Output the (X, Y) coordinate of the center of the cell containing the given text.  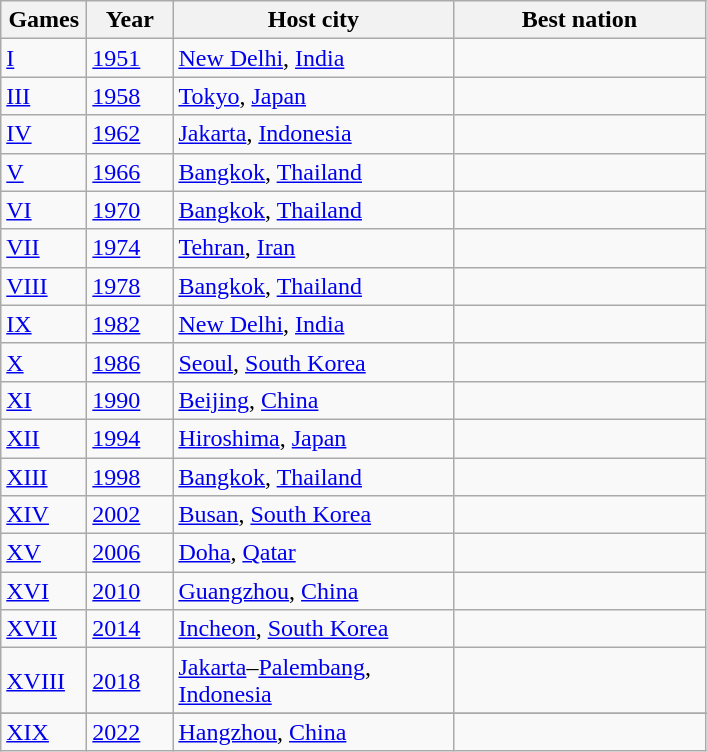
1986 (130, 362)
1970 (130, 210)
1998 (130, 477)
Doha, Qatar (314, 553)
Busan, South Korea (314, 515)
1966 (130, 172)
XVII (44, 629)
1990 (130, 400)
Host city (314, 20)
XVI (44, 591)
Tehran, Iran (314, 248)
Hiroshima, Japan (314, 438)
1978 (130, 286)
Beijing, China (314, 400)
1958 (130, 96)
1962 (130, 134)
Seoul, South Korea (314, 362)
Best nation (580, 20)
2022 (130, 732)
I (44, 58)
Incheon, South Korea (314, 629)
X (44, 362)
XII (44, 438)
1982 (130, 324)
2002 (130, 515)
2018 (130, 680)
VI (44, 210)
V (44, 172)
Tokyo, Japan (314, 96)
2014 (130, 629)
IX (44, 324)
VIII (44, 286)
Year (130, 20)
1994 (130, 438)
XI (44, 400)
VII (44, 248)
Hangzhou, China (314, 732)
Jakarta, Indonesia (314, 134)
XV (44, 553)
Jakarta–Palembang, Indonesia (314, 680)
III (44, 96)
1951 (130, 58)
2006 (130, 553)
XIV (44, 515)
Guangzhou, China (314, 591)
XIII (44, 477)
XIX (44, 732)
XVIII (44, 680)
2010 (130, 591)
IV (44, 134)
1974 (130, 248)
Games (44, 20)
